Identify which cell holds the provided text, then report its (x, y) central coordinate. 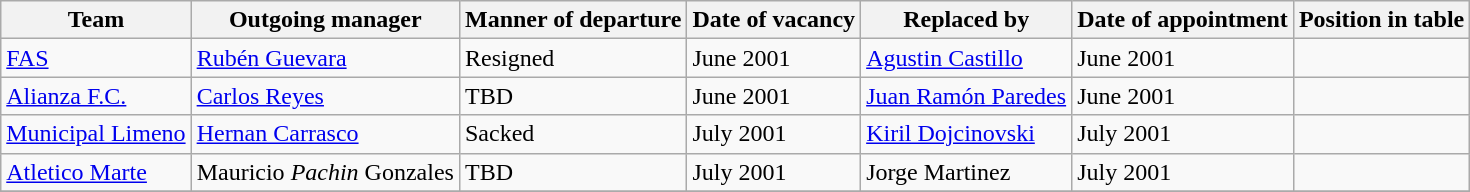
Alianza F.C. (96, 96)
Rubén Guevara (325, 58)
Replaced by (966, 20)
FAS (96, 58)
Agustin Castillo (966, 58)
Team (96, 20)
Municipal Limeno (96, 134)
Manner of departure (572, 20)
Jorge Martinez (966, 172)
Carlos Reyes (325, 96)
Resigned (572, 58)
Outgoing manager (325, 20)
Date of vacancy (774, 20)
Date of appointment (1183, 20)
Atletico Marte (96, 172)
Juan Ramón Paredes (966, 96)
Sacked (572, 134)
Hernan Carrasco (325, 134)
Kiril Dojcinovski (966, 134)
Mauricio Pachin Gonzales (325, 172)
Position in table (1381, 20)
